From the cell containing the given text, extract its center point as [x, y] coordinate. 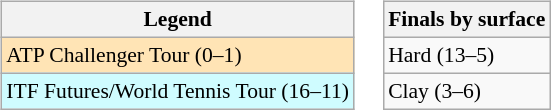
Finals by surface [466, 20]
Hard (13–5) [466, 55]
ATP Challenger Tour (0–1) [178, 55]
Legend [178, 20]
ITF Futures/World Tennis Tour (16–11) [178, 91]
Clay (3–6) [466, 91]
